Locate the cell with the specified text and output its [x, y] center coordinate. 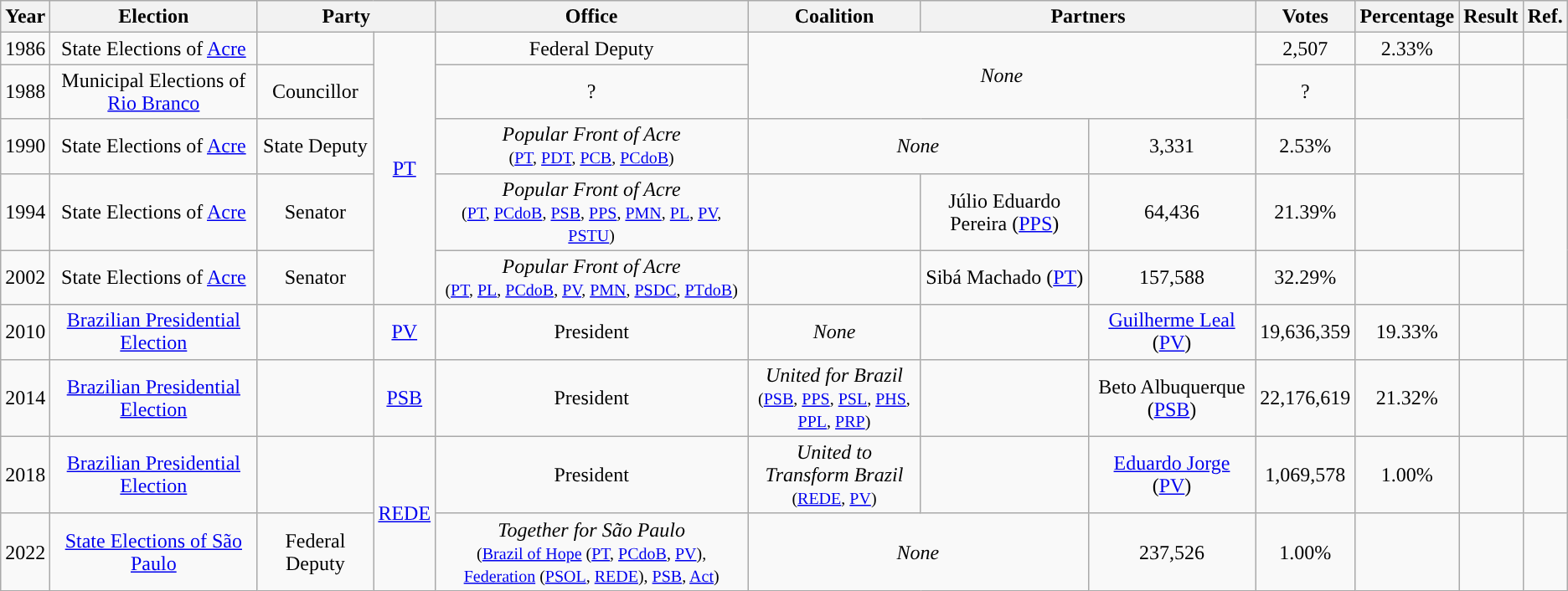
PSB [405, 398]
Popular Front of Acre(PT, PL, PCdoB, PV, PMN, PSDC, PTdoB) [591, 278]
REDE [405, 513]
19,636,359 [1305, 331]
Júlio Eduardo Pereira (PPS) [1004, 212]
22,176,619 [1305, 398]
237,526 [1172, 552]
United to Transform Brazil(REDE, PV) [834, 475]
Municipal Elections of Rio Branco [154, 92]
1994 [25, 212]
2.33% [1407, 49]
2.53% [1305, 146]
Ref. [1545, 17]
Party [347, 17]
State Elections of São Paulo [154, 552]
2014 [25, 398]
1,069,578 [1305, 475]
Popular Front of Acre(PT, PDT, PCB, PCdoB) [591, 146]
1986 [25, 49]
3,331 [1172, 146]
Sibá Machado (PT) [1004, 278]
PV [405, 331]
1988 [25, 92]
Partners [1087, 17]
2022 [25, 552]
Eduardo Jorge (PV) [1172, 475]
2018 [25, 475]
United for Brazil(PSB, PPS, PSL, PHS, PPL, PRP) [834, 398]
Guilherme Leal (PV) [1172, 331]
19.33% [1407, 331]
32.29% [1305, 278]
2002 [25, 278]
Votes [1305, 17]
Election [154, 17]
157,588 [1172, 278]
Office [591, 17]
64,436 [1172, 212]
1990 [25, 146]
Popular Front of Acre(PT, PCdoB, PSB, PPS, PMN, PL, PV, PSTU) [591, 212]
21.32% [1407, 398]
Beto Albuquerque (PSB) [1172, 398]
PT [405, 169]
2010 [25, 331]
Year [25, 17]
Percentage [1407, 17]
Coalition [834, 17]
State Deputy [315, 146]
Councillor [315, 92]
Result [1491, 17]
2,507 [1305, 49]
Together for São Paulo(Brazil of Hope (PT, PCdoB, PV), Federation (PSOL, REDE), PSB, Act) [591, 552]
21.39% [1305, 212]
